Detect which cell encompasses the target text, then output its [x, y] center coordinate. 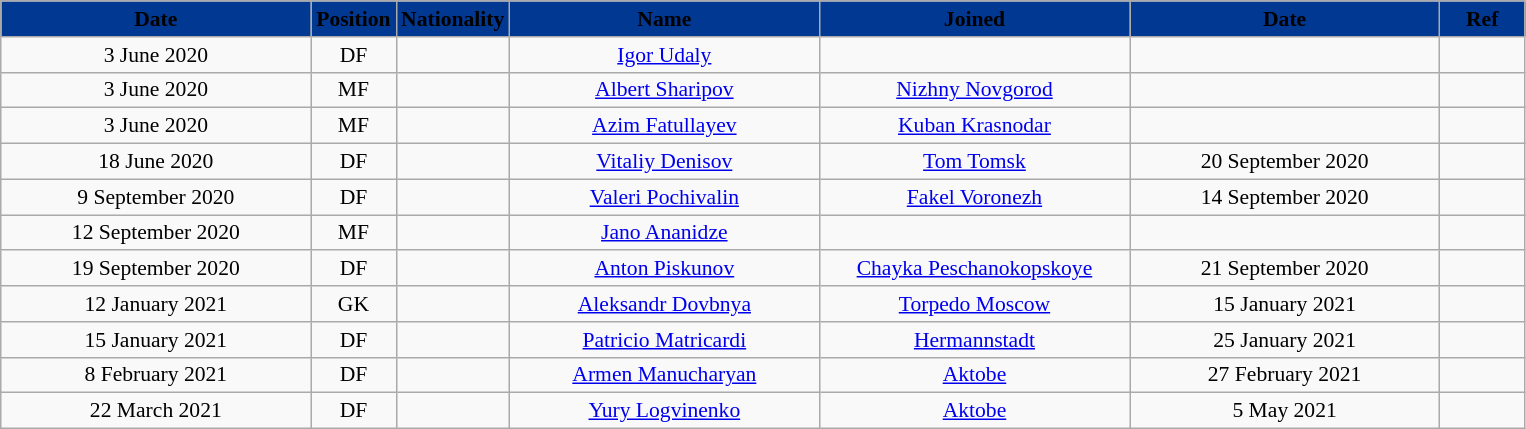
20 September 2020 [1285, 162]
12 September 2020 [156, 233]
Ref [1482, 19]
Azim Fatullayev [664, 126]
19 September 2020 [156, 269]
Chayka Peschanokopskoye [974, 269]
Nizhny Novgorod [974, 90]
Tom Tomsk [974, 162]
8 February 2021 [156, 375]
27 February 2021 [1285, 375]
Yury Logvinenko [664, 411]
21 September 2020 [1285, 269]
25 January 2021 [1285, 340]
Albert Sharipov [664, 90]
Vitaliy Denisov [664, 162]
Kuban Krasnodar [974, 126]
Valeri Pochivalin [664, 197]
Nationality [452, 19]
14 September 2020 [1285, 197]
Igor Udaly [664, 55]
Torpedo Moscow [974, 304]
18 June 2020 [156, 162]
Anton Piskunov [664, 269]
Fakel Voronezh [974, 197]
22 March 2021 [156, 411]
9 September 2020 [156, 197]
Jano Ananidze [664, 233]
Position [354, 19]
Hermannstadt [974, 340]
Patricio Matricardi [664, 340]
GK [354, 304]
Armen Manucharyan [664, 375]
Joined [974, 19]
Name [664, 19]
Aleksandr Dovbnya [664, 304]
5 May 2021 [1285, 411]
12 January 2021 [156, 304]
